Detect which cell encompasses the target text, then output its (X, Y) center coordinate. 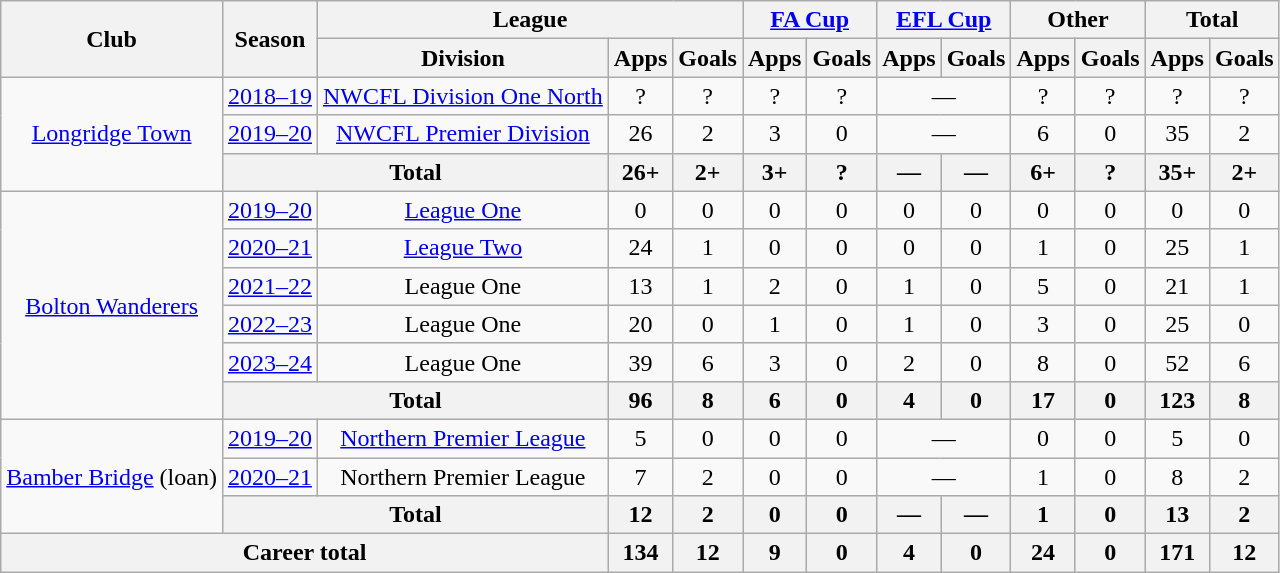
123 (1177, 400)
Career total (305, 553)
Longridge Town (112, 134)
Season (270, 39)
Bamber Bridge (loan) (112, 476)
26+ (640, 172)
Division (462, 58)
20 (640, 324)
Bolton Wanderers (112, 305)
21 (1177, 286)
3+ (774, 172)
2021–22 (270, 286)
2018–19 (270, 96)
52 (1177, 362)
171 (1177, 553)
6+ (1043, 172)
FA Cup (809, 20)
League Two (462, 248)
2023–24 (270, 362)
NWCFL Division One North (462, 96)
17 (1043, 400)
NWCFL Premier Division (462, 134)
39 (640, 362)
9 (774, 553)
96 (640, 400)
35 (1177, 134)
Other (1078, 20)
35+ (1177, 172)
Club (112, 39)
League (530, 20)
7 (640, 477)
EFL Cup (944, 20)
134 (640, 553)
2022–23 (270, 324)
26 (640, 134)
